Determine the (X, Y) coordinate at the center of the cell enclosing the given text.  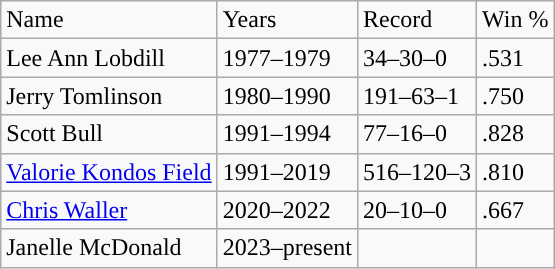
Win % (516, 20)
34–30–0 (416, 58)
77–16–0 (416, 134)
1991–1994 (287, 134)
Record (416, 20)
.750 (516, 96)
191–63–1 (416, 96)
2020–2022 (287, 210)
1980–1990 (287, 96)
.531 (516, 58)
20–10–0 (416, 210)
1991–2019 (287, 172)
Lee Ann Lobdill (109, 58)
.667 (516, 210)
516–120–3 (416, 172)
1977–1979 (287, 58)
Chris Waller (109, 210)
.828 (516, 134)
Name (109, 20)
Valorie Kondos Field (109, 172)
Years (287, 20)
Jerry Tomlinson (109, 96)
Scott Bull (109, 134)
.810 (516, 172)
Janelle McDonald (109, 248)
2023–present (287, 248)
